Return (X, Y) of the center of cell containing provided text 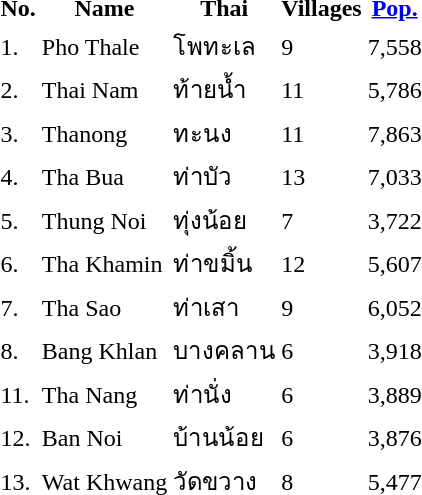
Pho Thale (104, 46)
Thung Noi (104, 220)
โพทะเล (224, 46)
ท่านั่ง (224, 394)
Tha Nang (104, 394)
7 (322, 220)
ท้ายน้ำ (224, 90)
ท่าเสา (224, 307)
Ban Noi (104, 438)
Bang Khlan (104, 350)
Tha Bua (104, 176)
Thanong (104, 133)
ท่าบัว (224, 176)
บางคลาน (224, 350)
บ้านน้อย (224, 438)
ทุ่งน้อย (224, 220)
Thai Nam (104, 90)
Tha Khamin (104, 264)
ทะนง (224, 133)
12 (322, 264)
ท่าขมิ้น (224, 264)
Tha Sao (104, 307)
13 (322, 176)
